For the text-containing cell, return its midpoint in [x, y] coordinate format. 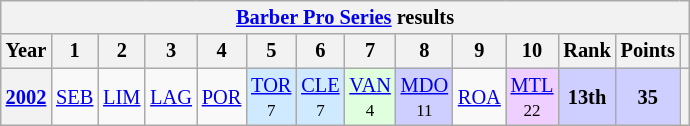
CLE7 [320, 97]
TOR7 [271, 97]
SEB [74, 97]
2 [122, 51]
VAN4 [370, 97]
4 [222, 51]
LIM [122, 97]
9 [480, 51]
7 [370, 51]
MTL22 [532, 97]
6 [320, 51]
13th [586, 97]
Barber Pro Series results [346, 17]
3 [171, 51]
10 [532, 51]
1 [74, 51]
Points [648, 51]
35 [648, 97]
Year [26, 51]
Rank [586, 51]
POR [222, 97]
8 [424, 51]
2002 [26, 97]
LAG [171, 97]
5 [271, 51]
MDO11 [424, 97]
ROA [480, 97]
